Capture the cell that displays the provided text and extract its [X, Y] central coordinate. 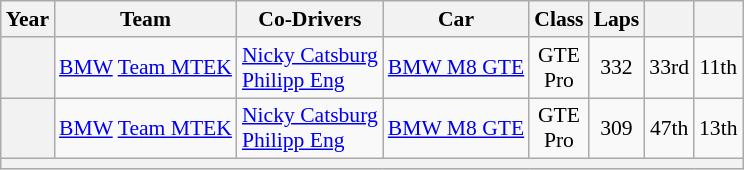
Car [456, 19]
13th [718, 128]
Team [146, 19]
332 [617, 68]
Laps [617, 19]
Co-Drivers [310, 19]
309 [617, 128]
Class [558, 19]
Year [28, 19]
47th [669, 128]
11th [718, 68]
33rd [669, 68]
